Return (X, Y) of the center of cell containing provided text 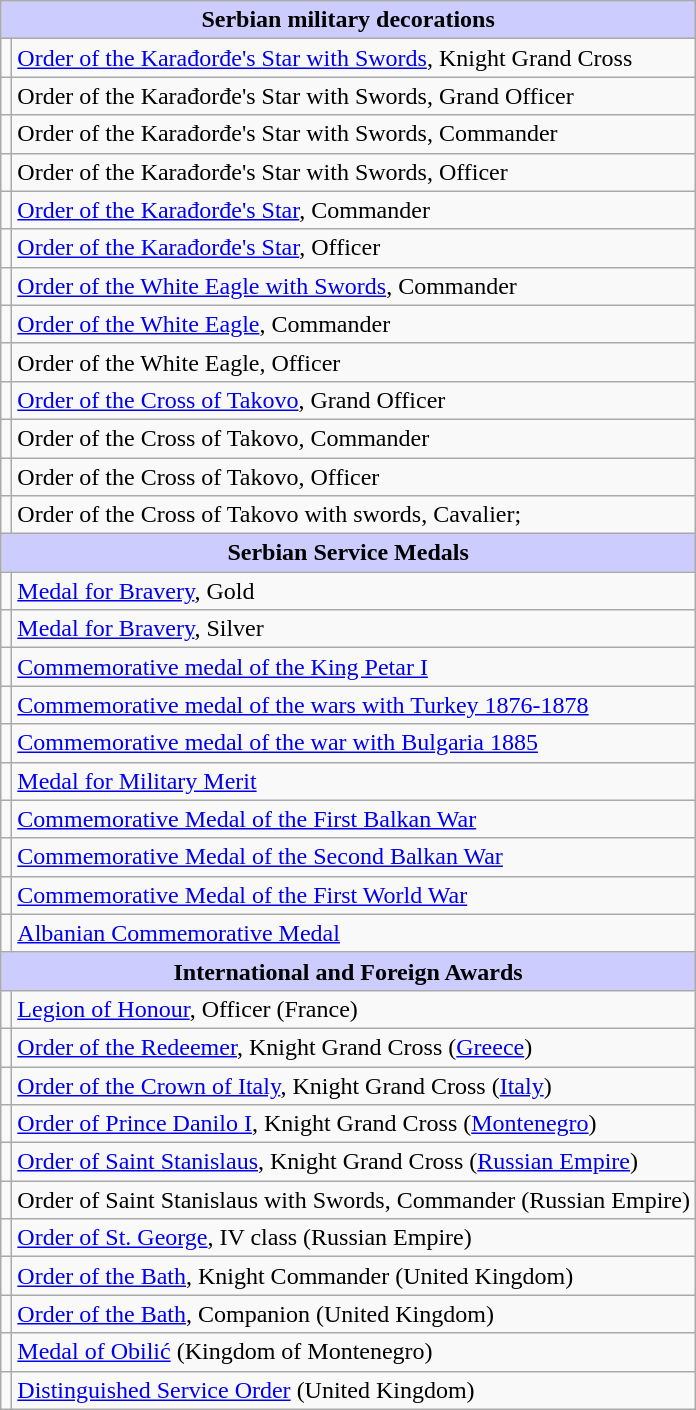
Order of the Redeemer, Knight Grand Cross (Greece) (354, 1047)
Order of the Bath, Companion (United Kingdom) (354, 1314)
Order of the Karađorđe's Star with Swords, Officer (354, 172)
Order of Prince Danilo I, Knight Grand Cross (Montenegro) (354, 1124)
Medal for Military Merit (354, 781)
Commemorative Medal of the First Balkan War (354, 819)
Order of the Crown of Italy, Knight Grand Cross (Italy) (354, 1085)
Serbian military decorations (348, 20)
Medal for Bravery, Gold (354, 591)
Order of the Karađorđe's Star with Swords, Knight Grand Cross (354, 58)
Order of Saint Stanislaus, Knight Grand Cross (Russian Empire) (354, 1162)
Order of the Karađorđe's Star with Swords, Commander (354, 134)
Order of the Cross of Takovo, Commander (354, 438)
Order of Saint Stanislaus with Swords, Commander (Russian Empire) (354, 1200)
Commemorative medal of the wars with Turkey 1876-1878 (354, 705)
Order of the Karađorđe's Star, Officer (354, 248)
Serbian Service Medals (348, 553)
Order of the Cross of Takovo with swords, Cavalier; (354, 515)
Commemorative Medal of the First World War (354, 895)
Order of the White Eagle, Officer (354, 362)
Commemorative medal of the King Petar I (354, 667)
Commemorative medal of the war with Bulgaria 1885 (354, 743)
International and Foreign Awards (348, 971)
Albanian Commemorative Medal (354, 933)
Order of the White Eagle with Swords, Commander (354, 286)
Medal of Obilić (Kingdom of Montenegro) (354, 1352)
Order of the Karađorđe's Star, Commander (354, 210)
Order of the Cross of Takovo, Officer (354, 477)
Medal for Bravery, Silver (354, 629)
Distinguished Service Order (United Kingdom) (354, 1390)
Order of St. George, IV class (Russian Empire) (354, 1238)
Order of the Bath, Knight Commander (United Kingdom) (354, 1276)
Legion of Honour, Officer (France) (354, 1009)
Order of the Karađorđe's Star with Swords, Grand Officer (354, 96)
Order of the White Eagle, Commander (354, 324)
Commemorative Medal of the Second Balkan War (354, 857)
Order of the Cross of Takovo, Grand Officer (354, 400)
